For the text-containing cell, return its midpoint in [x, y] coordinate format. 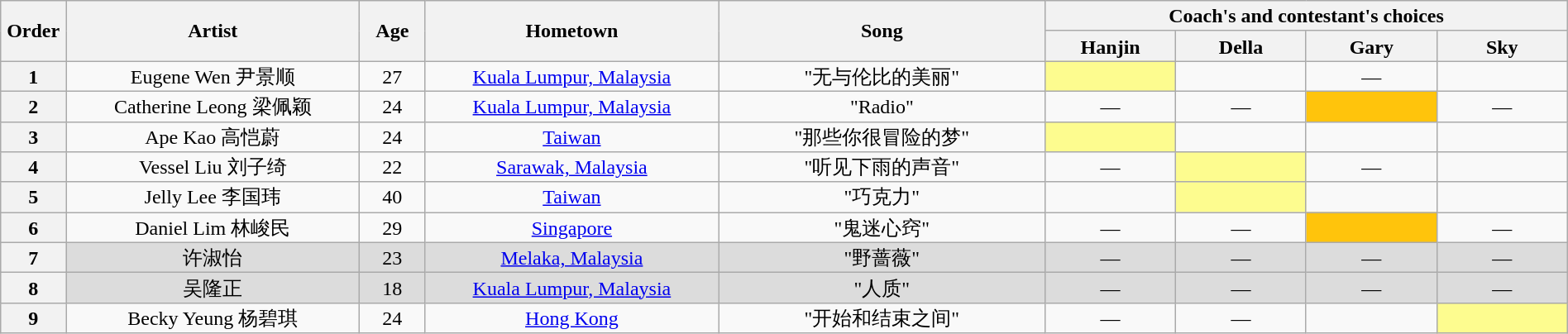
"鬼迷心窍" [882, 228]
Hanjin [1111, 46]
6 [33, 228]
"开始和结束之间" [882, 317]
"野蔷薇" [882, 258]
18 [392, 288]
5 [33, 197]
Vessel Liu 刘子绮 [213, 167]
Gary [1371, 46]
27 [392, 76]
Jelly Lee 李国玮 [213, 197]
许淑怡 [213, 258]
Catherine Leong 梁佩颖 [213, 106]
"Radio" [882, 106]
Daniel Lim 林峻民 [213, 228]
40 [392, 197]
Age [392, 31]
Hong Kong [572, 317]
"人质" [882, 288]
Order [33, 31]
"那些你很冒险的梦" [882, 137]
9 [33, 317]
Coach's and contestant's choices [1307, 17]
Ape Kao 高恺蔚 [213, 137]
22 [392, 167]
Sarawak, Malaysia [572, 167]
Eugene Wen 尹景顺 [213, 76]
"巧克力" [882, 197]
Sky [1502, 46]
Becky Yeung 杨碧琪 [213, 317]
4 [33, 167]
29 [392, 228]
Singapore [572, 228]
2 [33, 106]
Song [882, 31]
Melaka, Malaysia [572, 258]
3 [33, 137]
Artist [213, 31]
1 [33, 76]
吴隆正 [213, 288]
8 [33, 288]
7 [33, 258]
23 [392, 258]
Hometown [572, 31]
"无与伦比的美丽" [882, 76]
Della [1241, 46]
"听见下雨的声音" [882, 167]
